Extract the (x, y) coordinate from the center of the cell holding the provided text.  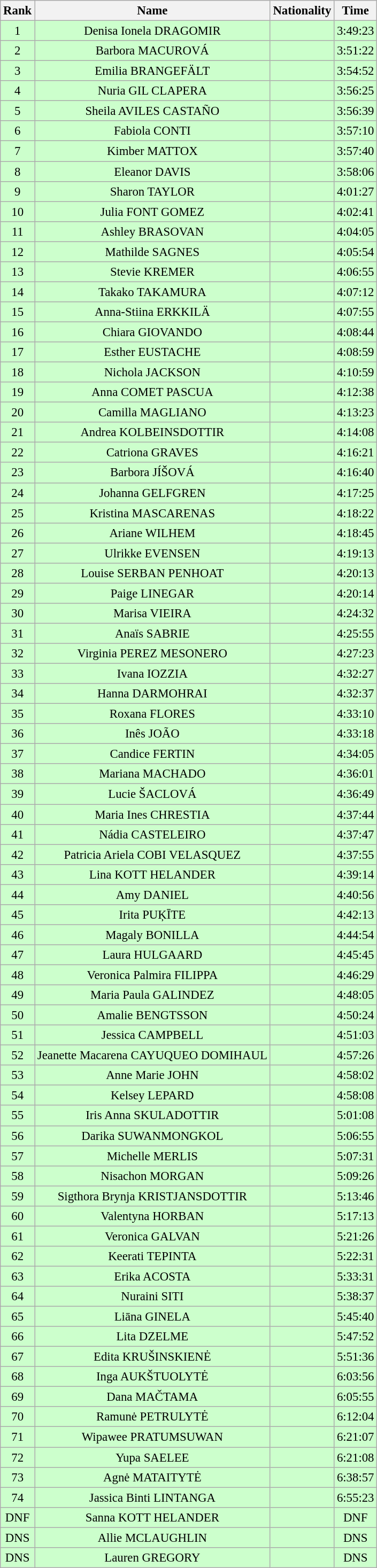
Jeanette Macarena CAYUQUEO DOMIHAUL (153, 1055)
26 (18, 533)
4:37:47 (356, 834)
43 (18, 874)
22 (18, 453)
6:03:56 (356, 1377)
4:24:32 (356, 614)
Barbora MACUROVÁ (153, 51)
67 (18, 1357)
3:58:06 (356, 172)
39 (18, 794)
20 (18, 413)
4:58:02 (356, 1075)
27 (18, 553)
35 (18, 714)
51 (18, 1035)
48 (18, 975)
Darika SUWANMONGKOL (153, 1136)
30 (18, 614)
5:47:52 (356, 1337)
4:18:22 (356, 513)
5:17:13 (356, 1216)
Lucie ŠACLOVÁ (153, 794)
56 (18, 1136)
45 (18, 915)
Dana MAČTAMA (153, 1397)
8 (18, 172)
4:57:26 (356, 1055)
3:56:25 (356, 91)
4:17:25 (356, 493)
4:51:03 (356, 1035)
44 (18, 895)
4:33:18 (356, 734)
3:49:23 (356, 31)
23 (18, 473)
5:38:37 (356, 1297)
1 (18, 31)
Nichola JACKSON (153, 372)
Louise SERBAN PENHOAT (153, 573)
6:12:04 (356, 1417)
7 (18, 151)
5 (18, 111)
4:16:40 (356, 473)
Eleanor DAVIS (153, 172)
5:21:26 (356, 1236)
50 (18, 1015)
4:05:54 (356, 252)
Patricia Ariela COBI VELASQUEZ (153, 855)
4:20:13 (356, 573)
4:10:59 (356, 372)
13 (18, 272)
4:58:08 (356, 1096)
Allie MCLAUGHLIN (153, 1538)
4:02:41 (356, 212)
Keerati TEPINTA (153, 1256)
54 (18, 1096)
5:45:40 (356, 1317)
73 (18, 1477)
Kristina MASCARENAS (153, 513)
Kimber MATTOX (153, 151)
21 (18, 432)
40 (18, 814)
Iris Anna SKULADOTTIR (153, 1116)
Mathilde SAGNES (153, 252)
4:04:05 (356, 231)
66 (18, 1337)
4:33:10 (356, 714)
Roxana FLORES (153, 714)
Ashley BRASOVAN (153, 231)
14 (18, 292)
Emilia BRANGEFÄLT (153, 71)
42 (18, 855)
5:51:36 (356, 1357)
37 (18, 754)
6 (18, 131)
Camilla MAGLIANO (153, 413)
Amalie BENGTSSON (153, 1015)
5:06:55 (356, 1136)
Rank (18, 11)
Candice FERTIN (153, 754)
4:08:59 (356, 352)
6:55:23 (356, 1497)
Ulrikke EVENSEN (153, 553)
Michelle MERLIS (153, 1156)
Julia FONT GOMEZ (153, 212)
34 (18, 694)
19 (18, 392)
52 (18, 1055)
47 (18, 955)
5:09:26 (356, 1176)
Veronica GALVAN (153, 1236)
Kelsey LEPARD (153, 1096)
38 (18, 774)
46 (18, 935)
Sigthora Brynja KRISTJANSDOTTIR (153, 1196)
5:22:31 (356, 1256)
5:01:08 (356, 1116)
4:37:44 (356, 814)
Nádia CASTELEIRO (153, 834)
Nationality (302, 11)
Lauren GREGORY (153, 1558)
11 (18, 231)
Liāna GINELA (153, 1317)
Laura HULGAARD (153, 955)
4:32:37 (356, 694)
Magaly BONILLA (153, 935)
18 (18, 372)
15 (18, 312)
Nuria GIL CLAPERA (153, 91)
4:07:12 (356, 292)
Amy DANIEL (153, 895)
4:32:27 (356, 674)
Anna COMET PASCUA (153, 392)
Lina KOTT HELANDER (153, 874)
33 (18, 674)
59 (18, 1196)
74 (18, 1497)
28 (18, 573)
Denisa Ionela DRAGOMIR (153, 31)
24 (18, 493)
Catriona GRAVES (153, 453)
Barbora JÍŠOVÁ (153, 473)
Anne Marie JOHN (153, 1075)
Virginia PEREZ MESONERO (153, 654)
Esther EUSTACHE (153, 352)
63 (18, 1276)
6:21:07 (356, 1437)
62 (18, 1256)
Agnė MATAITYTĖ (153, 1477)
Veronica Palmira FILIPPA (153, 975)
4:45:45 (356, 955)
Lita DZELME (153, 1337)
4:16:21 (356, 453)
65 (18, 1317)
Yupa SAELEE (153, 1457)
4:06:55 (356, 272)
4:36:49 (356, 794)
Sharon TAYLOR (153, 191)
Stevie KREMER (153, 272)
Paige LINEGAR (153, 593)
Jassica Binti LINTANGA (153, 1497)
2 (18, 51)
Anna-Stiina ERKKILÄ (153, 312)
Inês JOÃO (153, 734)
60 (18, 1216)
5:33:31 (356, 1276)
Johanna GELFGREN (153, 493)
72 (18, 1457)
Anaïs SABRIE (153, 633)
Maria Ines CHRESTIA (153, 814)
4:07:55 (356, 312)
Irita PUĶĪTE (153, 915)
69 (18, 1397)
4:01:27 (356, 191)
31 (18, 633)
Marisa VIEIRA (153, 614)
41 (18, 834)
4:20:14 (356, 593)
Sanna KOTT HELANDER (153, 1517)
55 (18, 1116)
68 (18, 1377)
4:12:38 (356, 392)
3:51:22 (356, 51)
4:14:08 (356, 432)
6:38:57 (356, 1477)
Wipawee PRATUMSUWAN (153, 1437)
57 (18, 1156)
Nisachon MORGAN (153, 1176)
Hanna DARMOHRAI (153, 694)
29 (18, 593)
4:50:24 (356, 1015)
6:05:55 (356, 1397)
4:42:13 (356, 915)
49 (18, 995)
Mariana MACHADO (153, 774)
4:40:56 (356, 895)
Erika ACOSTA (153, 1276)
Sheila AVILES CASTAÑO (153, 111)
Maria Paula GALINDEZ (153, 995)
12 (18, 252)
53 (18, 1075)
4:37:55 (356, 855)
3:57:40 (356, 151)
3:57:10 (356, 131)
61 (18, 1236)
17 (18, 352)
4:13:23 (356, 413)
Andrea KOLBEINSDOTTIR (153, 432)
Takako TAKAMURA (153, 292)
3 (18, 71)
58 (18, 1176)
Ramunė PETRULYTĖ (153, 1417)
4:18:45 (356, 533)
Time (356, 11)
5:07:31 (356, 1156)
9 (18, 191)
4:34:05 (356, 754)
32 (18, 654)
4:27:23 (356, 654)
Valentyna HORBAN (153, 1216)
3:56:39 (356, 111)
71 (18, 1437)
4:25:55 (356, 633)
Name (153, 11)
25 (18, 513)
Nuraini SITI (153, 1297)
3:54:52 (356, 71)
Jessica CAMPBELL (153, 1035)
64 (18, 1297)
Chiara GIOVANDO (153, 332)
4:39:14 (356, 874)
4:08:44 (356, 332)
5:13:46 (356, 1196)
4:46:29 (356, 975)
4:48:05 (356, 995)
6:21:08 (356, 1457)
Ariane WILHEM (153, 533)
10 (18, 212)
4:19:13 (356, 553)
Edita KRUŠINSKIENĖ (153, 1357)
Ivana IOZZIA (153, 674)
4 (18, 91)
16 (18, 332)
70 (18, 1417)
Inga AUKŠTUOLYTĖ (153, 1377)
36 (18, 734)
4:44:54 (356, 935)
4:36:01 (356, 774)
Fabiola CONTI (153, 131)
